Extract the (x, y) coordinate from the center of the cell holding the provided text.  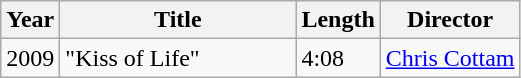
"Kiss of Life" (178, 58)
Length (338, 20)
Director (450, 20)
Chris Cottam (450, 58)
Year (30, 20)
2009 (30, 58)
4:08 (338, 58)
Title (178, 20)
